Scan for the cell matching the given text and deliver its (x, y) coordinate at center. 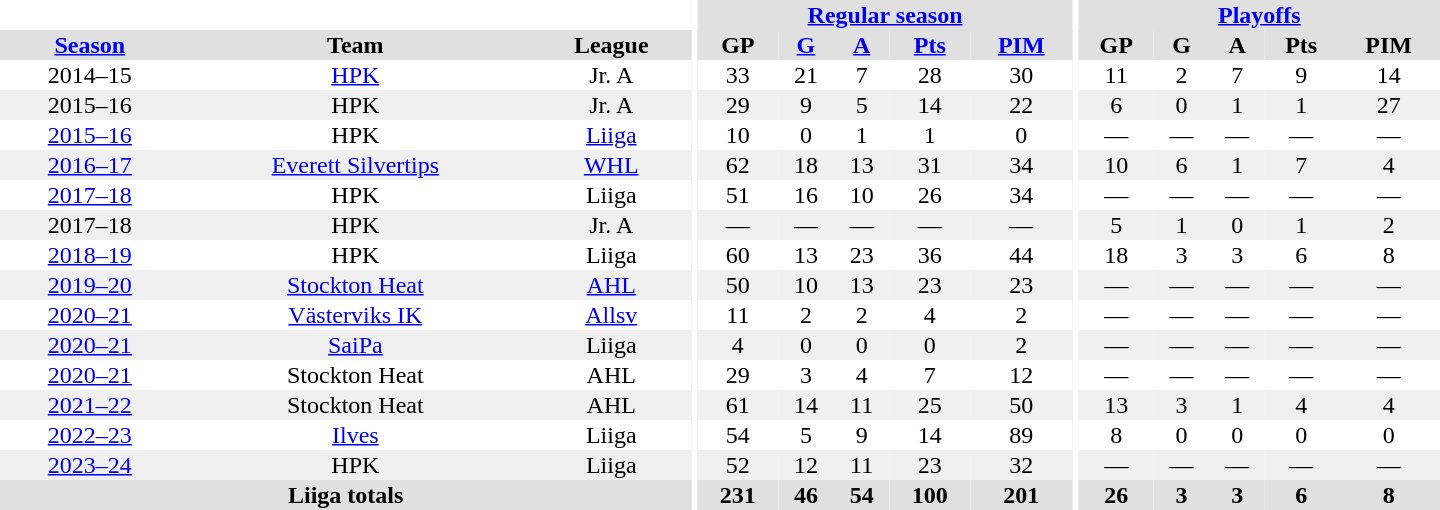
Regular season (886, 15)
31 (930, 165)
Liiga totals (346, 495)
Allsv (611, 315)
SaiPa (356, 345)
22 (1021, 105)
2019–20 (90, 285)
2023–24 (90, 465)
201 (1021, 495)
Everett Silvertips (356, 165)
2022–23 (90, 435)
44 (1021, 255)
51 (738, 195)
62 (738, 165)
WHL (611, 165)
Season (90, 45)
89 (1021, 435)
16 (806, 195)
Playoffs (1260, 15)
52 (738, 465)
25 (930, 405)
Västerviks IK (356, 315)
Team (356, 45)
2021–22 (90, 405)
61 (738, 405)
2018–19 (90, 255)
2016–17 (90, 165)
2014–15 (90, 75)
21 (806, 75)
32 (1021, 465)
28 (930, 75)
100 (930, 495)
League (611, 45)
46 (806, 495)
Ilves (356, 435)
231 (738, 495)
27 (1388, 105)
36 (930, 255)
33 (738, 75)
60 (738, 255)
30 (1021, 75)
